Return the [X, Y] coordinate for the center point of the cell that contains the specified text.  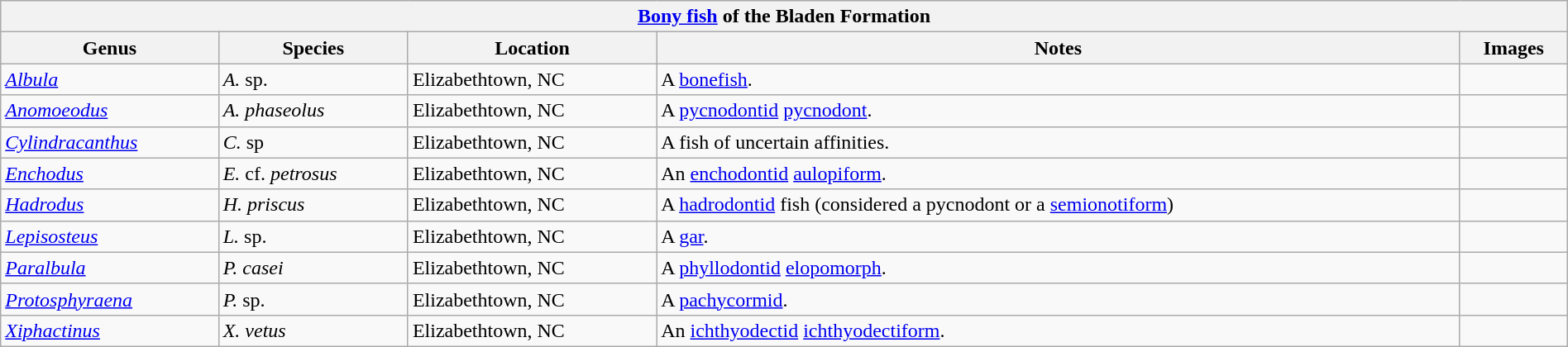
A phyllodontid elopomorph. [1059, 268]
Enchodus [109, 173]
Bony fish of the Bladen Formation [784, 17]
Notes [1059, 48]
C. sp [313, 142]
An ichthyodectid ichthyodectiform. [1059, 330]
A pycnodontid pycnodont. [1059, 111]
Xiphactinus [109, 330]
P. sp. [313, 299]
E. cf. petrosus [313, 173]
A. phaseolus [313, 111]
Protosphyraena [109, 299]
A. sp. [313, 79]
Species [313, 48]
A bonefish. [1059, 79]
Paralbula [109, 268]
Anomoeodus [109, 111]
P. casei [313, 268]
Genus [109, 48]
Hadrodus [109, 205]
Images [1513, 48]
X. vetus [313, 330]
Lepisosteus [109, 236]
H. priscus [313, 205]
Location [532, 48]
A pachycormid. [1059, 299]
Albula [109, 79]
Cylindracanthus [109, 142]
L. sp. [313, 236]
A hadrodontid fish (considered a pycnodont or a semionotiform) [1059, 205]
A gar. [1059, 236]
A fish of uncertain affinities. [1059, 142]
An enchodontid aulopiform. [1059, 173]
